Identify which cell holds the provided text, then report its [x, y] central coordinate. 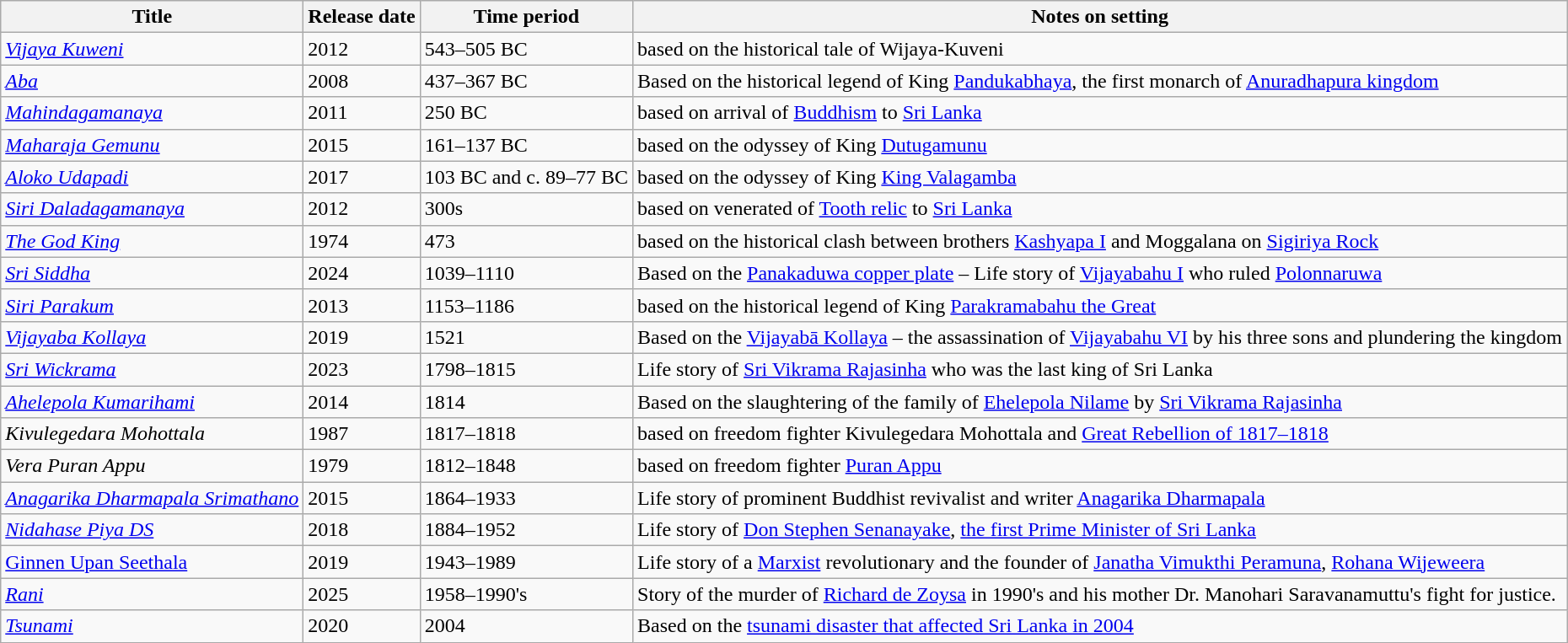
1884–1952 [526, 530]
2011 [362, 113]
1943–1989 [526, 562]
Aloko Udapadi [152, 177]
Tsunami [152, 626]
1153–1186 [526, 305]
Life story of prominent Buddhist revivalist and writer Anagarika Dharmapala [1100, 498]
Based on the slaughtering of the family of Ehelepola Nilame by Sri Vikrama Rajasinha [1100, 402]
Mahindagamanaya [152, 113]
based on the historical tale of Wijaya-Kuveni [1100, 49]
1979 [362, 466]
2014 [362, 402]
based on freedom fighter Puran Appu [1100, 466]
1814 [526, 402]
based on arrival of Buddhism to Sri Lanka [1100, 113]
543–505 BC [526, 49]
250 BC [526, 113]
1812–1848 [526, 466]
Vera Puran Appu [152, 466]
Maharaja Gemunu [152, 145]
Vijayaba Kollaya [152, 337]
Notes on setting [1100, 17]
1798–1815 [526, 369]
103 BC and c. 89–77 BC [526, 177]
Story of the murder of Richard de Zoysa in 1990's and his mother Dr. Manohari Saravanamuttu's fight for justice. [1100, 594]
437–367 BC [526, 81]
Based on the Vijayabā Kollaya – the assassination of Vijayabahu VI by his three sons and plundering the kingdom [1100, 337]
Nidahase Piya DS [152, 530]
Release date [362, 17]
1974 [362, 241]
based on the historical clash between brothers Kashyapa I and Moggalana on Sigiriya Rock [1100, 241]
Ginnen Upan Seethala [152, 562]
1817–1818 [526, 434]
based on the odyssey of King Dutugamunu [1100, 145]
2013 [362, 305]
473 [526, 241]
Life story of Sri Vikrama Rajasinha who was the last king of Sri Lanka [1100, 369]
The God King [152, 241]
Sri Siddha [152, 273]
Siri Daladagamanaya [152, 209]
Aba [152, 81]
Ahelepola Kumarihami [152, 402]
Rani [152, 594]
based on venerated of Tooth relic to Sri Lanka [1100, 209]
Life story of Don Stephen Senanayake, the first Prime Minister of Sri Lanka [1100, 530]
300s [526, 209]
2004 [526, 626]
2008 [362, 81]
Siri Parakum [152, 305]
Based on the tsunami disaster that affected Sri Lanka in 2004 [1100, 626]
1958–1990's [526, 594]
2017 [362, 177]
based on the odyssey of King King Valagamba [1100, 177]
2018 [362, 530]
based on freedom fighter Kivulegedara Mohottala and Great Rebellion of 1817–1818 [1100, 434]
2025 [362, 594]
based on the historical legend of King Parakramabahu the Great [1100, 305]
Vijaya Kuweni [152, 49]
2023 [362, 369]
Anagarika Dharmapala Srimathano [152, 498]
1039–1110 [526, 273]
Title [152, 17]
1864–1933 [526, 498]
Based on the Panakaduwa copper plate – Life story of Vijayabahu I who ruled Polonnaruwa [1100, 273]
Time period [526, 17]
Sri Wickrama [152, 369]
2020 [362, 626]
Life story of a Marxist revolutionary and the founder of Janatha Vimukthi Peramuna, Rohana Wijeweera [1100, 562]
1987 [362, 434]
Based on the historical legend of King Pandukabhaya, the first monarch of Anuradhapura kingdom [1100, 81]
2024 [362, 273]
161–137 BC [526, 145]
1521 [526, 337]
Kivulegedara Mohottala [152, 434]
